Extract the (x, y) coordinate from the center of the cell holding the provided text.  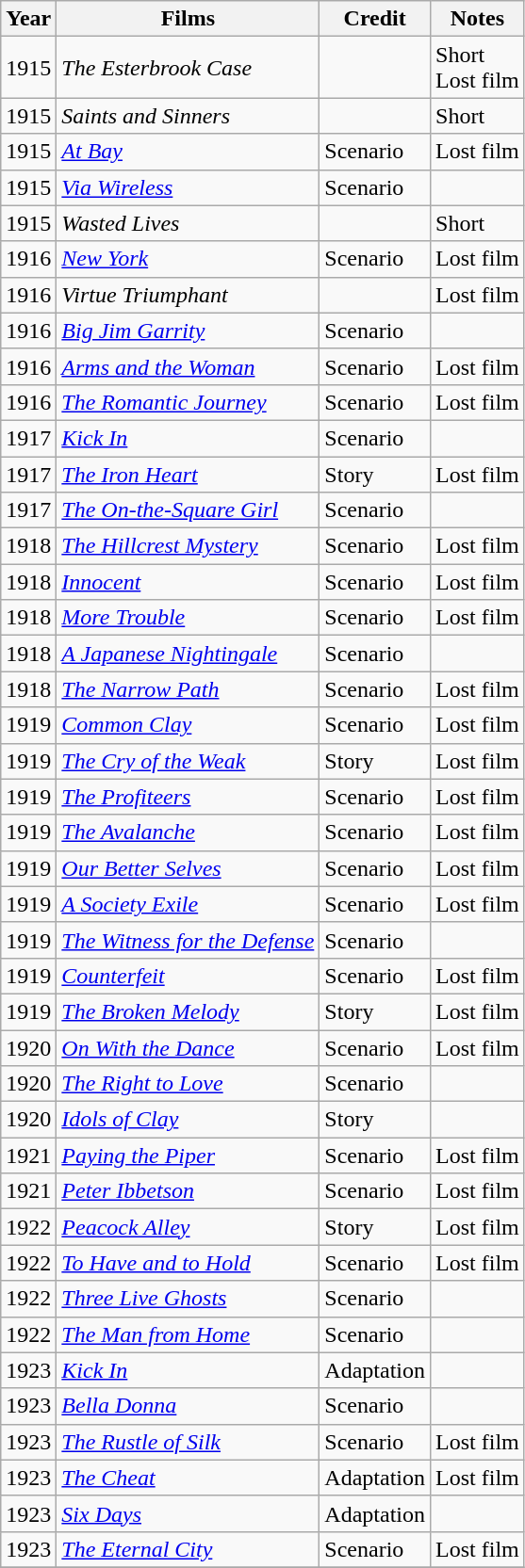
To Have and to Hold (189, 1263)
A Japanese Nightingale (189, 654)
Notes (478, 19)
Bella Donna (189, 1406)
Wasted Lives (189, 223)
Peacock Alley (189, 1227)
New York (189, 259)
At Bay (189, 152)
Common Clay (189, 725)
Big Jim Garrity (189, 331)
The Man from Home (189, 1334)
Films (189, 19)
The Eternal City (189, 1549)
Year (28, 19)
Our Better Selves (189, 868)
Paying the Piper (189, 1156)
The Cry of the Weak (189, 761)
The Esterbrook Case (189, 68)
The Witness for the Defense (189, 940)
Counterfeit (189, 976)
Peter Ibbetson (189, 1191)
The Hillcrest Mystery (189, 546)
Arms and the Woman (189, 366)
The On-the-Square Girl (189, 510)
The Rustle of Silk (189, 1442)
The Narrow Path (189, 689)
Three Live Ghosts (189, 1299)
Via Wireless (189, 187)
More Trouble (189, 618)
Credit (375, 19)
A Society Exile (189, 904)
The Right to Love (189, 1084)
Saints and Sinners (189, 116)
The Cheat (189, 1478)
Six Days (189, 1513)
Innocent (189, 582)
Idols of Clay (189, 1120)
The Avalanche (189, 832)
The Iron Heart (189, 474)
ShortLost film (478, 68)
On With the Dance (189, 1048)
The Profiteers (189, 797)
The Romantic Journey (189, 402)
Virtue Triumphant (189, 295)
The Broken Melody (189, 1011)
